Pinpoint the cell where the given text exists, returning its [x, y] midpoint coordinate. 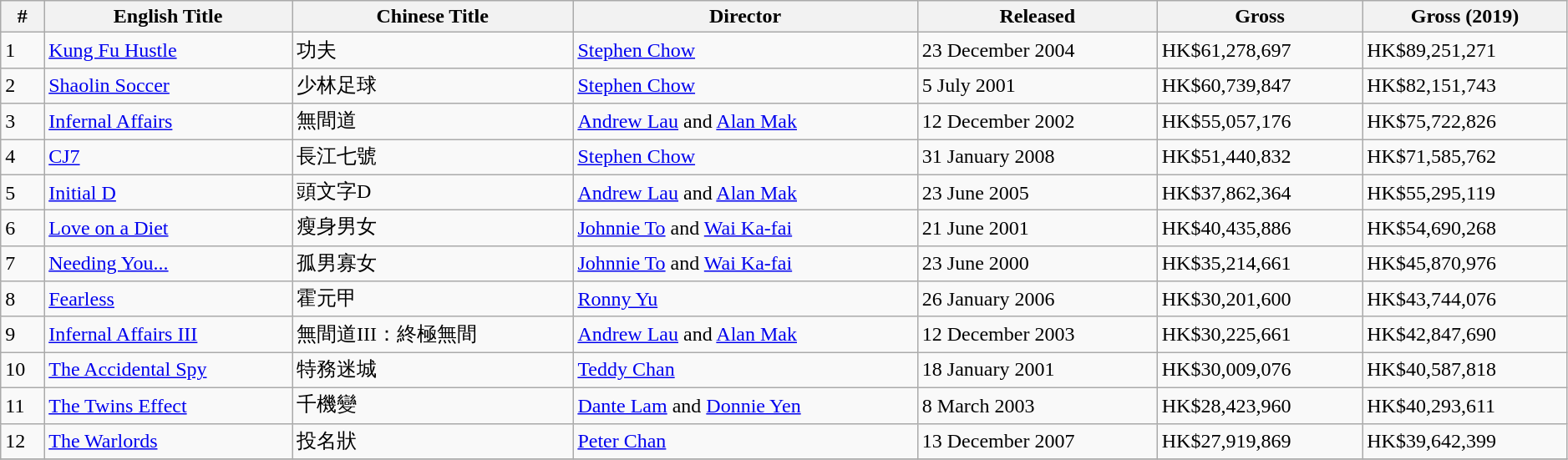
3 [23, 122]
Kung Fu Hustle [169, 50]
10 [23, 371]
HK$82,151,743 [1465, 85]
HK$55,057,176 [1260, 122]
Ronny Yu [745, 299]
HK$30,201,600 [1260, 299]
HK$60,739,847 [1260, 85]
HK$27,919,869 [1260, 441]
HK$40,293,611 [1465, 406]
Chinese Title [433, 17]
Gross (2019) [1465, 17]
功夫 [433, 50]
HK$39,642,399 [1465, 441]
13 December 2007 [1038, 441]
HK$40,435,886 [1260, 229]
孤男寡女 [433, 264]
Needing You... [169, 264]
12 December 2003 [1038, 334]
18 January 2001 [1038, 371]
特務迷城 [433, 371]
4 [23, 157]
6 [23, 229]
HK$37,862,364 [1260, 192]
投名狀 [433, 441]
HK$28,423,960 [1260, 406]
千機變 [433, 406]
無間道III：終極無間 [433, 334]
Love on a Diet [169, 229]
Released [1038, 17]
HK$42,847,690 [1465, 334]
8 March 2003 [1038, 406]
HK$35,214,661 [1260, 264]
HK$55,295,119 [1465, 192]
26 January 2006 [1038, 299]
霍元甲 [433, 299]
23 June 2005 [1038, 192]
長江七號 [433, 157]
HK$54,690,268 [1465, 229]
8 [23, 299]
Teddy Chan [745, 371]
Initial D [169, 192]
The Warlords [169, 441]
HK$40,587,818 [1465, 371]
HK$51,440,832 [1260, 157]
21 June 2001 [1038, 229]
瘦身男女 [433, 229]
HK$43,744,076 [1465, 299]
無間道 [433, 122]
12 December 2002 [1038, 122]
1 [23, 50]
少林足球 [433, 85]
Peter Chan [745, 441]
HK$61,278,697 [1260, 50]
2 [23, 85]
# [23, 17]
English Title [169, 17]
Fearless [169, 299]
Shaolin Soccer [169, 85]
5 July 2001 [1038, 85]
The Accidental Spy [169, 371]
23 June 2000 [1038, 264]
9 [23, 334]
12 [23, 441]
7 [23, 264]
CJ7 [169, 157]
HK$45,870,976 [1465, 264]
31 January 2008 [1038, 157]
Dante Lam and Donnie Yen [745, 406]
11 [23, 406]
23 December 2004 [1038, 50]
5 [23, 192]
頭文字D [433, 192]
HK$30,225,661 [1260, 334]
Gross [1260, 17]
The Twins Effect [169, 406]
HK$75,722,826 [1465, 122]
Infernal Affairs [169, 122]
HK$71,585,762 [1465, 157]
HK$30,009,076 [1260, 371]
Infernal Affairs III [169, 334]
Director [745, 17]
HK$89,251,271 [1465, 50]
